For the text-containing cell, return its midpoint in [X, Y] coordinate format. 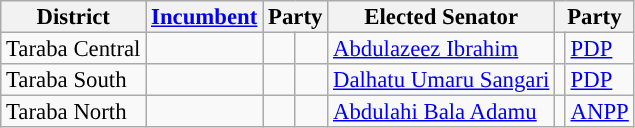
Taraba Central [74, 49]
Abdulazeez Ibrahim [442, 49]
Incumbent [204, 17]
Dalhatu Umaru Sangari [442, 80]
District [74, 17]
Taraba South [74, 80]
ANPP [600, 112]
Elected Senator [442, 17]
Taraba North [74, 112]
Abdulahi Bala Adamu [442, 112]
